Capture the cell that displays the provided text and extract its [X, Y] central coordinate. 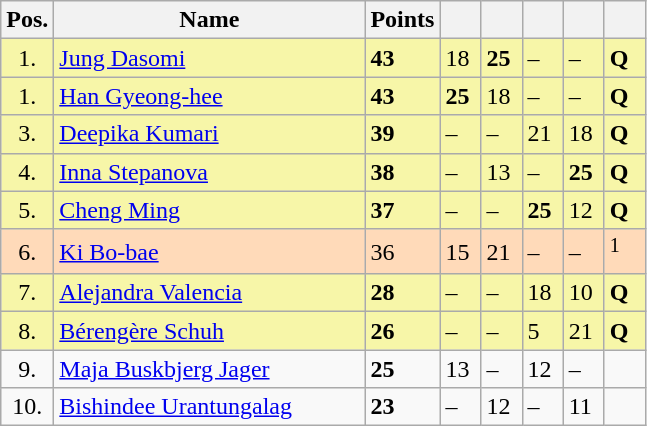
Ki Bo-bae [210, 252]
38 [402, 172]
Maja Buskbjerg Jager [210, 369]
7. [28, 293]
Han Gyeong-hee [210, 96]
37 [402, 210]
36 [402, 252]
1 [624, 252]
10 [584, 293]
Bishindee Urantungalag [210, 407]
10. [28, 407]
Deepika Kumari [210, 134]
5. [28, 210]
11 [584, 407]
5 [542, 331]
Inna Stepanova [210, 172]
4. [28, 172]
28 [402, 293]
Bérengère Schuh [210, 331]
Alejandra Valencia [210, 293]
8. [28, 331]
Name [210, 20]
Points [402, 20]
15 [460, 252]
3. [28, 134]
Cheng Ming [210, 210]
Jung Dasomi [210, 58]
9. [28, 369]
23 [402, 407]
39 [402, 134]
Pos. [28, 20]
6. [28, 252]
26 [402, 331]
